Return the [x, y] coordinate for the center point of the cell that contains the specified text.  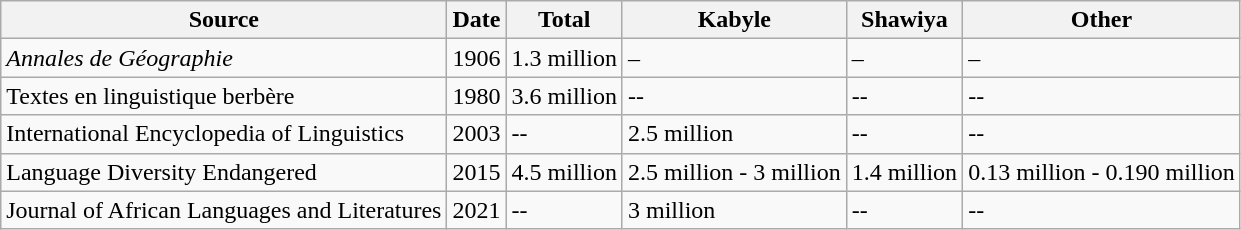
0.13 million - 0.190 million [1102, 172]
Other [1102, 20]
Textes en linguistique berbère [224, 96]
Shawiya [904, 20]
Language Diversity Endangered [224, 172]
4.5 million [564, 172]
International Encyclopedia of Linguistics [224, 134]
Kabyle [734, 20]
Date [476, 20]
3 million [734, 210]
2.5 million - 3 million [734, 172]
3.6 million [564, 96]
2021 [476, 210]
1980 [476, 96]
1.3 million [564, 58]
Source [224, 20]
2.5 million [734, 134]
Journal of African Languages and Literatures [224, 210]
1.4 million [904, 172]
2015 [476, 172]
2003 [476, 134]
Annales de Géographie [224, 58]
Total [564, 20]
1906 [476, 58]
